Detect which cell encompasses the target text, then output its (X, Y) center coordinate. 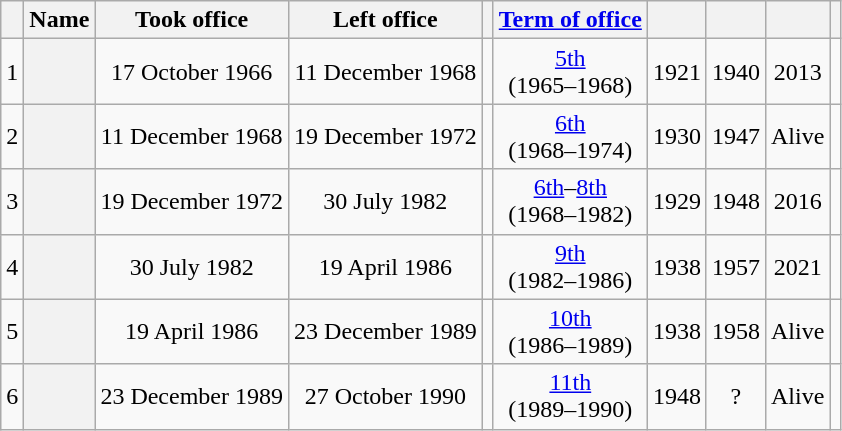
5th(1965–1968) (570, 72)
11th(1989–1990) (570, 396)
1921 (676, 72)
9th(1982–1986) (570, 266)
27 October 1990 (386, 396)
17 October 1966 (192, 72)
1929 (676, 202)
Name (60, 20)
Took office (192, 20)
2021 (797, 266)
1957 (736, 266)
6 (12, 396)
4 (12, 266)
Left office (386, 20)
2013 (797, 72)
1947 (736, 136)
6th–8th(1968–1982) (570, 202)
? (736, 396)
6th(1968–1974) (570, 136)
2 (12, 136)
5 (12, 332)
1930 (676, 136)
1940 (736, 72)
1958 (736, 332)
2016 (797, 202)
1 (12, 72)
3 (12, 202)
10th(1986–1989) (570, 332)
Term of office (570, 20)
